Provide the (x, y) coordinate of the cell's center where the given text is located.  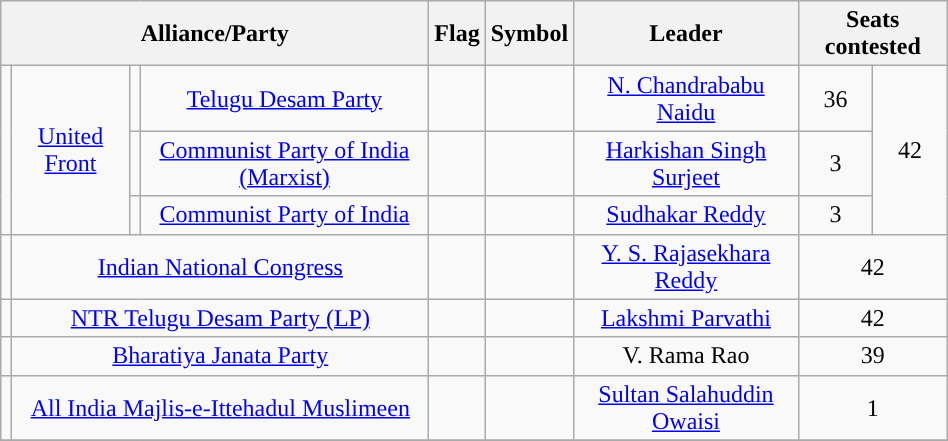
Harkishan Singh Surjeet (686, 164)
United Front (70, 150)
Sudhakar Reddy (686, 215)
Bharatiya Janata Party (220, 356)
Lakshmi Parvathi (686, 318)
1 (872, 408)
39 (872, 356)
Alliance/Party (215, 34)
N. Chandrababu Naidu (686, 98)
Communist Party of India (Marxist) (284, 164)
Leader (686, 34)
Seats contested (872, 34)
Communist Party of India (284, 215)
Indian National Congress (220, 266)
All India Majlis-e-Ittehadul Muslimeen (220, 408)
V. Rama Rao (686, 356)
NTR Telugu Desam Party (LP) (220, 318)
Flag (457, 34)
Sultan Salahuddin Owaisi (686, 408)
Symbol (529, 34)
Y. S. Rajasekhara Reddy (686, 266)
Telugu Desam Party (284, 98)
36 (835, 98)
